For the text-containing cell, return its midpoint in (X, Y) coordinate format. 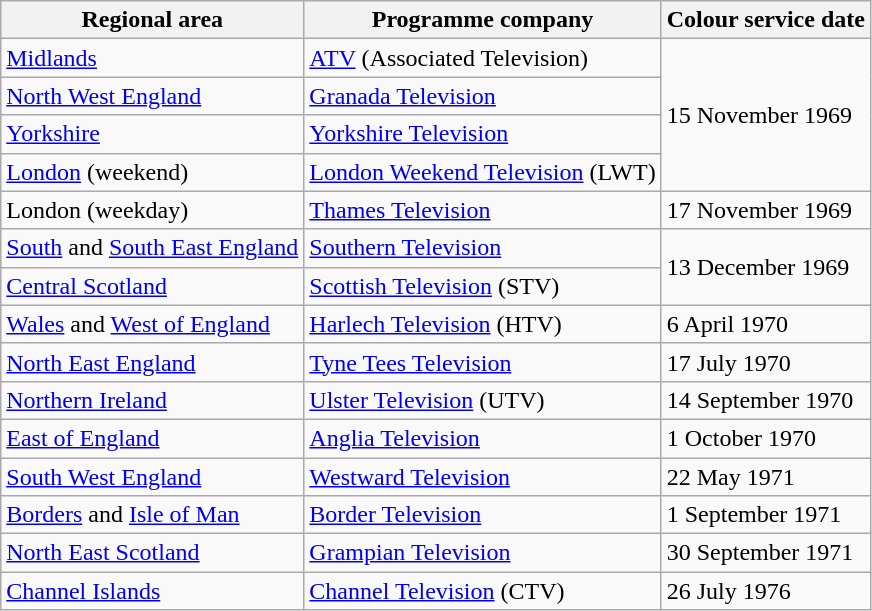
1 September 1971 (766, 515)
South and South East England (152, 248)
East of England (152, 438)
13 December 1969 (766, 267)
14 September 1970 (766, 400)
15 November 1969 (766, 115)
26 July 1976 (766, 591)
Thames Television (482, 210)
22 May 1971 (766, 477)
Regional area (152, 20)
Scottish Television (STV) (482, 286)
Channel Islands (152, 591)
Ulster Television (UTV) (482, 400)
Colour service date (766, 20)
London (weekend) (152, 172)
Central Scotland (152, 286)
Northern Ireland (152, 400)
6 April 1970 (766, 324)
North West England (152, 96)
Tyne Tees Television (482, 362)
Wales and West of England (152, 324)
Yorkshire Television (482, 134)
Grampian Television (482, 553)
Westward Television (482, 477)
London (weekday) (152, 210)
Yorkshire (152, 134)
Southern Television (482, 248)
North East England (152, 362)
North East Scotland (152, 553)
Programme company (482, 20)
ATV (Associated Television) (482, 58)
30 September 1971 (766, 553)
Border Television (482, 515)
Granada Television (482, 96)
South West England (152, 477)
London Weekend Television (LWT) (482, 172)
17 November 1969 (766, 210)
Borders and Isle of Man (152, 515)
Channel Television (CTV) (482, 591)
Harlech Television (HTV) (482, 324)
17 July 1970 (766, 362)
1 October 1970 (766, 438)
Midlands (152, 58)
Anglia Television (482, 438)
